For the text-containing cell, return its midpoint in [x, y] coordinate format. 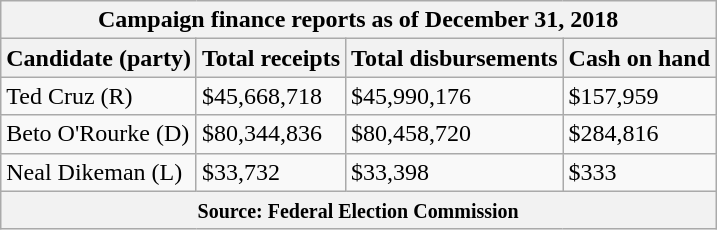
Beto O'Rourke (D) [99, 134]
Ted Cruz (R) [99, 96]
$33,398 [455, 172]
$333 [639, 172]
Source: Federal Election Commission [358, 210]
Cash on hand [639, 58]
$80,344,836 [270, 134]
$33,732 [270, 172]
Candidate (party) [99, 58]
Neal Dikeman (L) [99, 172]
$45,990,176 [455, 96]
Total receipts [270, 58]
Total disbursements [455, 58]
$157,959 [639, 96]
Campaign finance reports as of December 31, 2018 [358, 20]
$284,816 [639, 134]
$45,668,718 [270, 96]
$80,458,720 [455, 134]
